Identify which cell holds the provided text, then report its (X, Y) central coordinate. 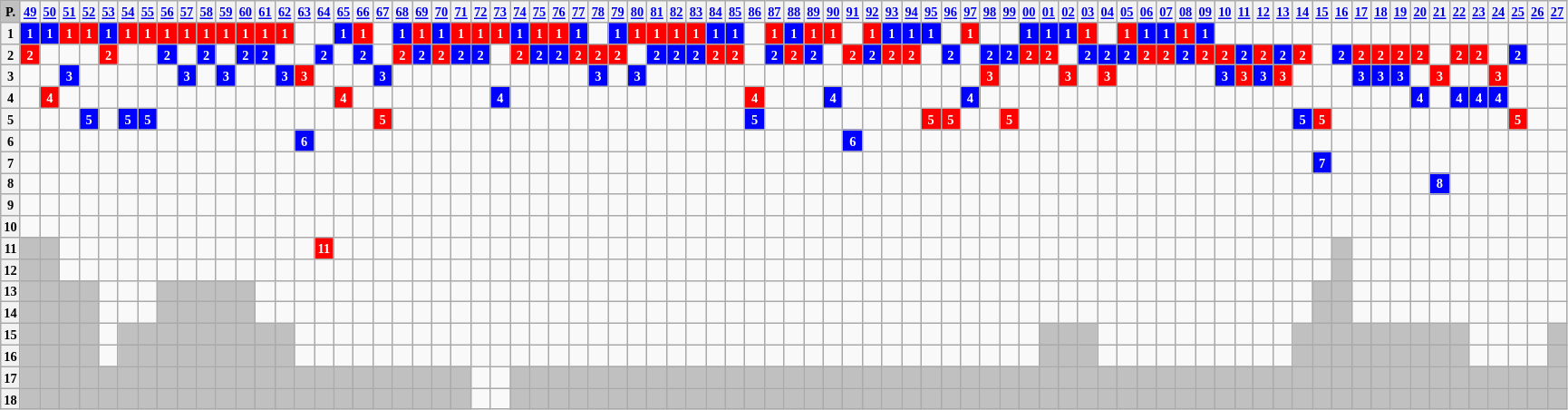
79 (618, 11)
55 (148, 11)
84 (716, 11)
75 (539, 11)
60 (246, 11)
23 (1479, 11)
71 (461, 11)
70 (441, 11)
74 (520, 11)
69 (422, 11)
04 (1108, 11)
07 (1166, 11)
20 (1420, 11)
83 (696, 11)
25 (1518, 11)
53 (109, 11)
91 (853, 11)
65 (344, 11)
51 (70, 11)
49 (30, 11)
59 (226, 11)
77 (578, 11)
73 (500, 11)
99 (1010, 11)
68 (402, 11)
98 (990, 11)
93 (892, 11)
27 (1557, 11)
26 (1538, 11)
21 (1439, 11)
86 (755, 11)
72 (480, 11)
9 (11, 205)
P. (11, 11)
02 (1069, 11)
57 (187, 11)
96 (951, 11)
50 (50, 11)
09 (1205, 11)
78 (598, 11)
58 (207, 11)
64 (324, 11)
19 (1400, 11)
24 (1498, 11)
03 (1088, 11)
88 (794, 11)
85 (735, 11)
87 (775, 11)
08 (1186, 11)
66 (363, 11)
67 (382, 11)
81 (657, 11)
06 (1147, 11)
22 (1459, 11)
76 (559, 11)
01 (1049, 11)
97 (971, 11)
61 (266, 11)
62 (285, 11)
90 (833, 11)
89 (814, 11)
92 (873, 11)
52 (89, 11)
95 (931, 11)
54 (128, 11)
05 (1127, 11)
00 (1029, 11)
56 (168, 11)
80 (637, 11)
63 (305, 11)
94 (912, 11)
82 (676, 11)
